Search for the cell housing the specified text and yield its (x, y) center coordinate. 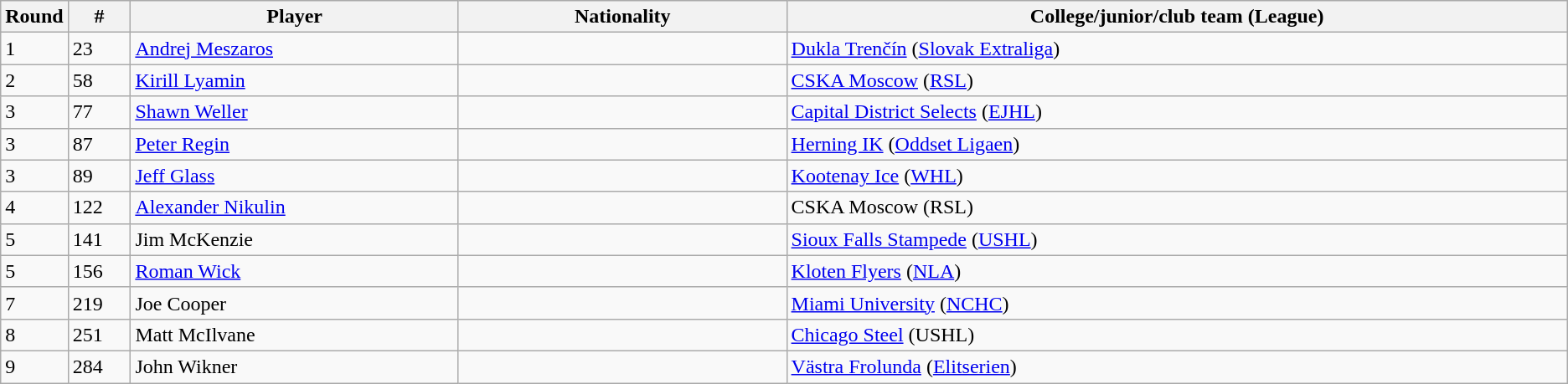
Herning IK (Oddset Ligaen) (1177, 144)
141 (99, 239)
Roman Wick (295, 271)
# (99, 17)
87 (99, 144)
89 (99, 176)
156 (99, 271)
Kloten Flyers (NLA) (1177, 271)
John Wikner (295, 366)
1 (34, 49)
Kootenay Ice (WHL) (1177, 176)
8 (34, 335)
College/junior/club team (League) (1177, 17)
7 (34, 303)
58 (99, 80)
Capital District Selects (EJHL) (1177, 112)
Nationality (622, 17)
Kirill Lyamin (295, 80)
9 (34, 366)
Matt McIlvane (295, 335)
Miami University (NCHC) (1177, 303)
Shawn Weller (295, 112)
Chicago Steel (USHL) (1177, 335)
219 (99, 303)
Alexander Nikulin (295, 207)
77 (99, 112)
Andrej Meszaros (295, 49)
4 (34, 207)
Jeff Glass (295, 176)
284 (99, 366)
2 (34, 80)
Sioux Falls Stampede (USHL) (1177, 239)
Joe Cooper (295, 303)
Västra Frolunda (Elitserien) (1177, 366)
Player (295, 17)
Jim McKenzie (295, 239)
Peter Regin (295, 144)
Round (34, 17)
251 (99, 335)
23 (99, 49)
122 (99, 207)
Dukla Trenčín (Slovak Extraliga) (1177, 49)
